Provide the (X, Y) coordinate of the cell's center where the given text is located.  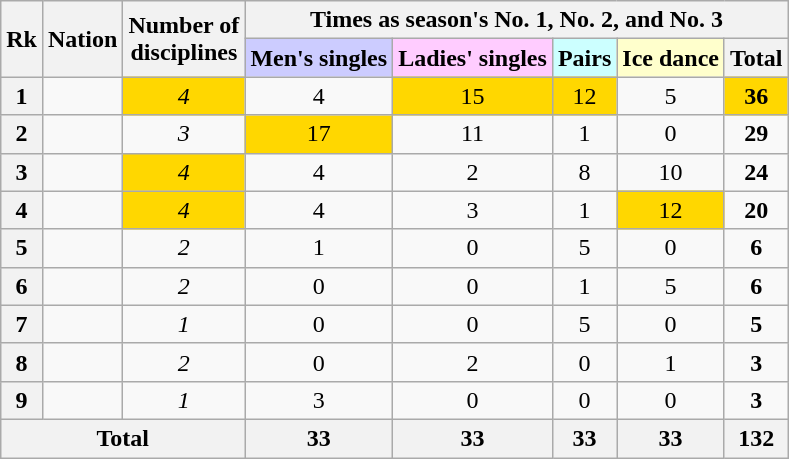
Men's singles (319, 58)
Nation (82, 39)
20 (756, 210)
Rk (22, 39)
132 (756, 438)
11 (473, 134)
Times as season's No. 1, No. 2, and No. 3 (516, 20)
15 (473, 96)
36 (756, 96)
29 (756, 134)
24 (756, 172)
9 (22, 400)
Pairs (584, 58)
7 (22, 324)
10 (671, 172)
Ice dance (671, 58)
17 (319, 134)
Ladies' singles (473, 58)
Number ofdisciplines (184, 39)
